Capture the cell that displays the provided text and extract its (X, Y) central coordinate. 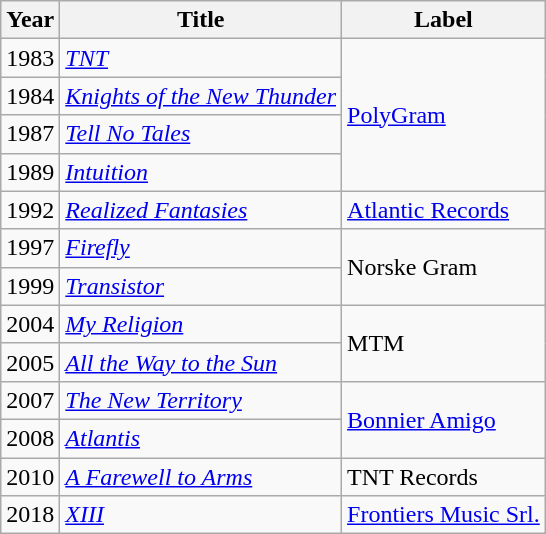
Bonnier Amigo (444, 419)
1989 (30, 172)
Atlantic Records (444, 210)
Atlantis (201, 438)
MTM (444, 343)
Frontiers Music Srl. (444, 515)
Intuition (201, 172)
2010 (30, 477)
PolyGram (444, 115)
Label (444, 20)
XIII (201, 515)
2018 (30, 515)
1999 (30, 286)
All the Way to the Sun (201, 362)
Tell No Tales (201, 134)
The New Territory (201, 400)
2008 (30, 438)
TNT Records (444, 477)
1984 (30, 96)
1997 (30, 248)
My Religion (201, 324)
TNT (201, 58)
2007 (30, 400)
1987 (30, 134)
1983 (30, 58)
Knights of the New Thunder (201, 96)
A Farewell to Arms (201, 477)
2005 (30, 362)
Realized Fantasies (201, 210)
Transistor (201, 286)
Firefly (201, 248)
1992 (30, 210)
Norske Gram (444, 267)
2004 (30, 324)
Year (30, 20)
Title (201, 20)
